Detect which cell encompasses the target text, then output its (X, Y) center coordinate. 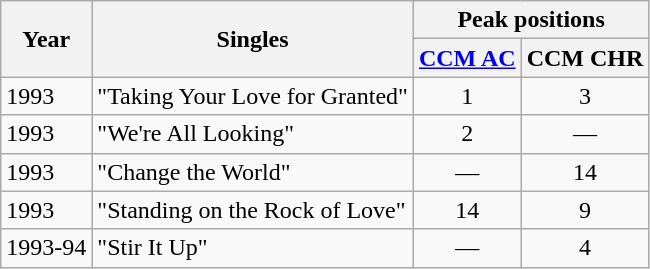
3 (585, 96)
CCM AC (467, 58)
"Taking Your Love for Granted" (253, 96)
4 (585, 248)
Peak positions (530, 20)
"Change the World" (253, 172)
Year (46, 39)
9 (585, 210)
2 (467, 134)
CCM CHR (585, 58)
"We're All Looking" (253, 134)
"Stir It Up" (253, 248)
"Standing on the Rock of Love" (253, 210)
Singles (253, 39)
1 (467, 96)
1993-94 (46, 248)
